Extract the [X, Y] coordinate from the center of the cell holding the provided text.  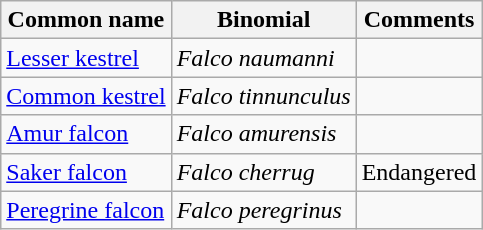
Falco amurensis [264, 134]
Endangered [419, 172]
Falco tinnunculus [264, 96]
Falco naumanni [264, 58]
Peregrine falcon [86, 210]
Saker falcon [86, 172]
Comments [419, 20]
Falco cherrug [264, 172]
Lesser kestrel [86, 58]
Common kestrel [86, 96]
Amur falcon [86, 134]
Falco peregrinus [264, 210]
Binomial [264, 20]
Common name [86, 20]
